Search for the cell housing the specified text and yield its [X, Y] center coordinate. 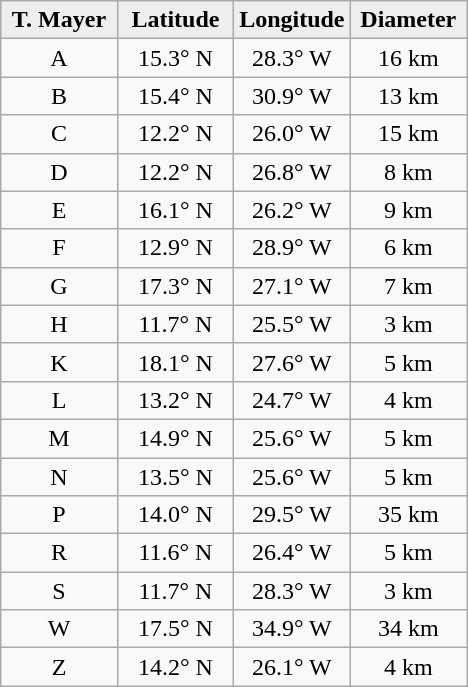
24.7° W [292, 400]
E [59, 210]
17.5° N [175, 629]
16.1° N [175, 210]
M [59, 438]
27.1° W [292, 286]
13 km [408, 96]
34.9° W [292, 629]
13.5° N [175, 477]
13.2° N [175, 400]
L [59, 400]
26.1° W [292, 667]
8 km [408, 172]
15.3° N [175, 58]
R [59, 553]
K [59, 362]
26.8° W [292, 172]
D [59, 172]
H [59, 324]
16 km [408, 58]
34 km [408, 629]
Z [59, 667]
26.2° W [292, 210]
18.1° N [175, 362]
F [59, 248]
15 km [408, 134]
17.3° N [175, 286]
28.9° W [292, 248]
12.9° N [175, 248]
25.5° W [292, 324]
30.9° W [292, 96]
14.2° N [175, 667]
27.6° W [292, 362]
C [59, 134]
11.6° N [175, 553]
A [59, 58]
G [59, 286]
29.5° W [292, 515]
9 km [408, 210]
26.4° W [292, 553]
35 km [408, 515]
26.0° W [292, 134]
Diameter [408, 20]
Longitude [292, 20]
6 km [408, 248]
15.4° N [175, 96]
P [59, 515]
S [59, 591]
14.0° N [175, 515]
N [59, 477]
Latitude [175, 20]
7 km [408, 286]
B [59, 96]
W [59, 629]
14.9° N [175, 438]
T. Mayer [59, 20]
